Determine the (x, y) coordinate at the center of the cell enclosing the given text.  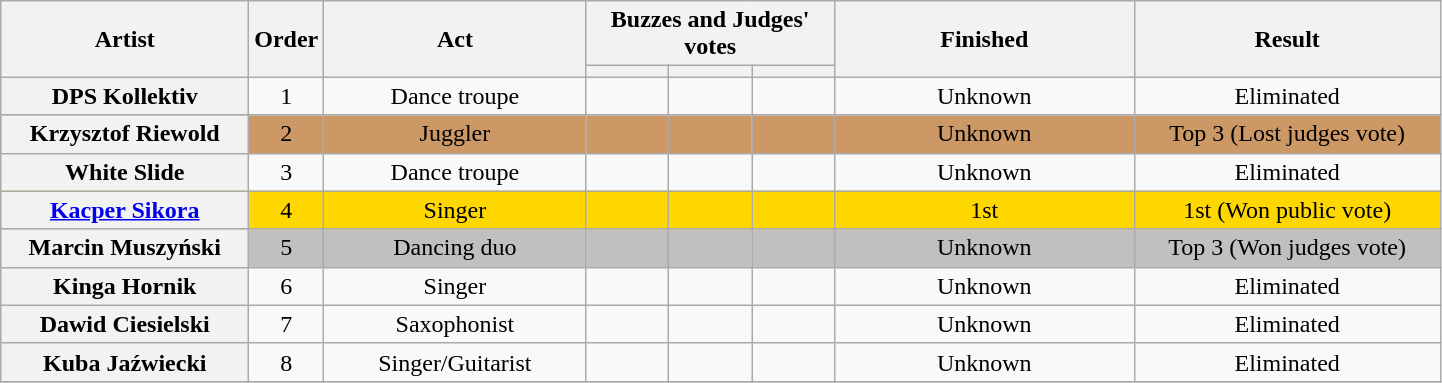
Saxophonist (455, 324)
Singer/Guitarist (455, 362)
Krzysztof Riewold (125, 134)
1st (984, 210)
Top 3 (Lost judges vote) (1287, 134)
Marcin Muszyński (125, 248)
Order (286, 39)
6 (286, 286)
Dancing duo (455, 248)
1st (Won public vote) (1287, 210)
Buzzes and Judges' votes (710, 34)
Act (455, 39)
Kinga Hornik (125, 286)
5 (286, 248)
Result (1287, 39)
Dawid Ciesielski (125, 324)
Juggler (455, 134)
Kacper Sikora (125, 210)
7 (286, 324)
Top 3 (Won judges vote) (1287, 248)
Artist (125, 39)
Kuba Jaźwiecki (125, 362)
3 (286, 172)
8 (286, 362)
4 (286, 210)
1 (286, 96)
DPS Kollektiv (125, 96)
2 (286, 134)
White Slide (125, 172)
Finished (984, 39)
